From the cell containing the given text, extract its center point as [X, Y] coordinate. 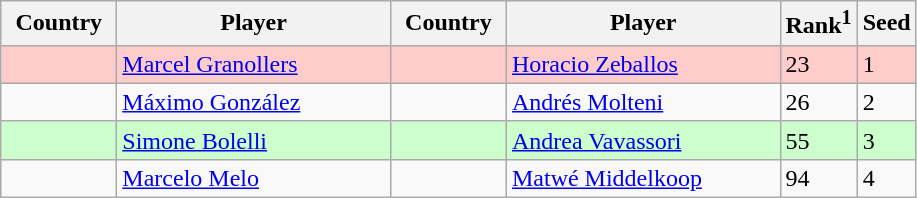
Andrés Molteni [643, 102]
Matwé Middelkoop [643, 178]
94 [818, 178]
Rank1 [818, 24]
Simone Bolelli [254, 140]
Marcelo Melo [254, 178]
3 [886, 140]
Andrea Vavassori [643, 140]
Horacio Zeballos [643, 64]
55 [818, 140]
23 [818, 64]
1 [886, 64]
Máximo González [254, 102]
26 [818, 102]
Marcel Granollers [254, 64]
Seed [886, 24]
4 [886, 178]
2 [886, 102]
